Detect which cell encompasses the target text, then output its (X, Y) center coordinate. 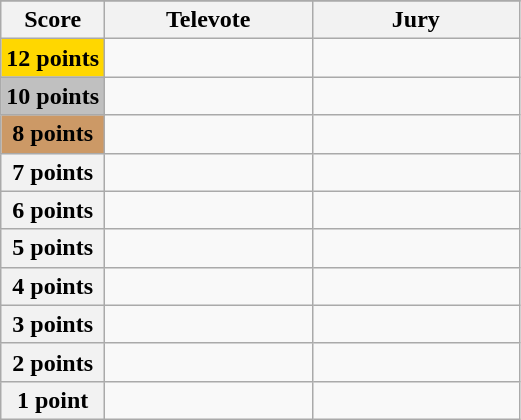
1 point (53, 400)
4 points (53, 286)
2 points (53, 362)
5 points (53, 248)
8 points (53, 134)
10 points (53, 96)
12 points (53, 58)
Jury (416, 20)
6 points (53, 210)
Score (53, 20)
3 points (53, 324)
Televote (209, 20)
7 points (53, 172)
